Pinpoint the cell where the given text exists, returning its [x, y] midpoint coordinate. 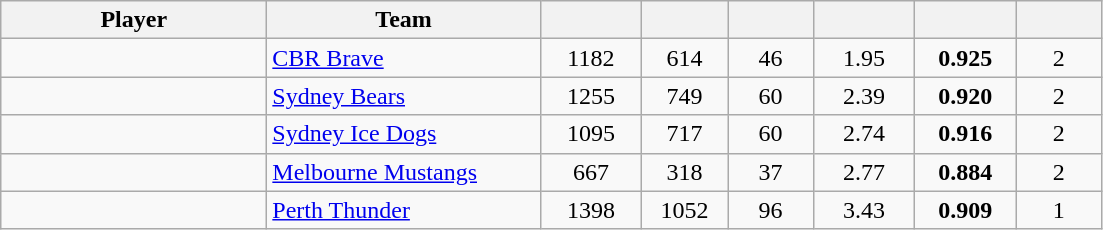
2.77 [864, 172]
2.39 [864, 96]
1 [1059, 210]
0.884 [966, 172]
0.916 [966, 134]
318 [684, 172]
46 [771, 58]
1182 [590, 58]
3.43 [864, 210]
614 [684, 58]
0.920 [966, 96]
Melbourne Mustangs [404, 172]
717 [684, 134]
CBR Brave [404, 58]
2.74 [864, 134]
0.909 [966, 210]
667 [590, 172]
1255 [590, 96]
Sydney Bears [404, 96]
1095 [590, 134]
96 [771, 210]
1.95 [864, 58]
1398 [590, 210]
749 [684, 96]
Team [404, 20]
0.925 [966, 58]
Player [134, 20]
Perth Thunder [404, 210]
Sydney Ice Dogs [404, 134]
1052 [684, 210]
37 [771, 172]
